Find where the given text appears and provide that cell's center as (x, y) coordinate. 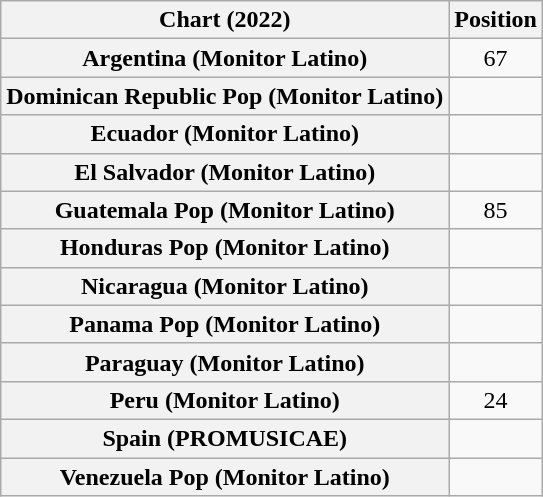
Spain (PROMUSICAE) (225, 438)
Dominican Republic Pop (Monitor Latino) (225, 96)
Ecuador (Monitor Latino) (225, 134)
Paraguay (Monitor Latino) (225, 362)
Argentina (Monitor Latino) (225, 58)
24 (496, 400)
85 (496, 210)
Venezuela Pop (Monitor Latino) (225, 477)
Peru (Monitor Latino) (225, 400)
Honduras Pop (Monitor Latino) (225, 248)
Chart (2022) (225, 20)
Nicaragua (Monitor Latino) (225, 286)
Position (496, 20)
67 (496, 58)
El Salvador (Monitor Latino) (225, 172)
Panama Pop (Monitor Latino) (225, 324)
Guatemala Pop (Monitor Latino) (225, 210)
